Locate the cell with the specified text and output its (X, Y) center coordinate. 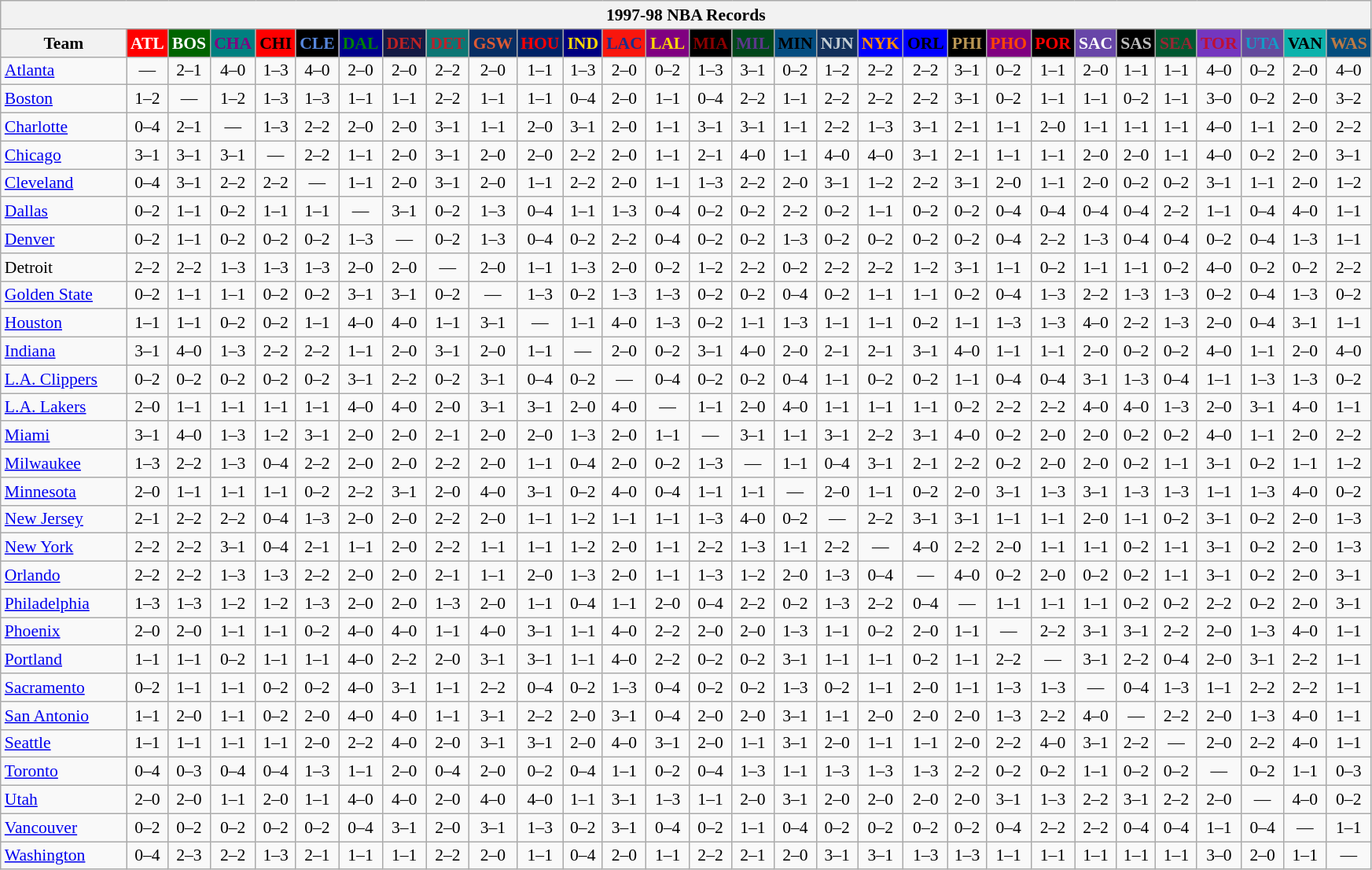
San Antonio (64, 716)
Washington (64, 856)
BOS (189, 43)
Golden State (64, 295)
SAC (1096, 43)
ATL (148, 43)
POR (1053, 43)
LAL (668, 43)
Detroit (64, 267)
Chicago (64, 155)
2–3 (189, 856)
ORL (926, 43)
MIA (710, 43)
IND (583, 43)
GSW (494, 43)
LAC (624, 43)
Boston (64, 99)
MIN (795, 43)
New Jersey (64, 519)
DEN (404, 43)
SAS (1136, 43)
Orlando (64, 576)
Miami (64, 436)
Minnesota (64, 492)
Charlotte (64, 127)
Portland (64, 660)
TOR (1219, 43)
L.A. Lakers (64, 407)
Indiana (64, 352)
DAL (361, 43)
Vancouver (64, 828)
WAS (1349, 43)
CLE (318, 43)
Sacramento (64, 688)
PHO (1008, 43)
Houston (64, 323)
Denver (64, 239)
Toronto (64, 772)
SEA (1176, 43)
Seattle (64, 743)
3–2 (1349, 99)
Dallas (64, 212)
NYK (881, 43)
New York (64, 547)
L.A. Clippers (64, 379)
UTA (1263, 43)
MIL (753, 43)
1997-98 NBA Records (686, 15)
Cleveland (64, 183)
CHA (233, 43)
CHI (275, 43)
Atlanta (64, 71)
Philadelphia (64, 603)
HOU (539, 43)
PHI (967, 43)
Phoenix (64, 632)
Milwaukee (64, 463)
NJN (837, 43)
Team (64, 43)
Utah (64, 800)
DET (448, 43)
VAN (1305, 43)
